Output the [x, y] coordinate of the center of the cell containing the given text.  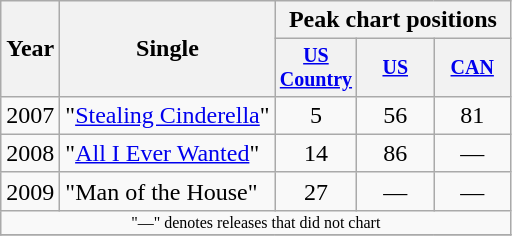
"Man of the House" [168, 191]
86 [396, 153]
56 [396, 115]
CAN [472, 68]
2009 [30, 191]
14 [316, 153]
81 [472, 115]
Year [30, 49]
US [396, 68]
2008 [30, 153]
2007 [30, 115]
"All I Ever Wanted" [168, 153]
Single [168, 49]
"—" denotes releases that did not chart [256, 222]
Peak chart positions [393, 20]
"Stealing Cinderella" [168, 115]
27 [316, 191]
5 [316, 115]
US Country [316, 68]
